Detect which cell encompasses the target text, then output its [x, y] center coordinate. 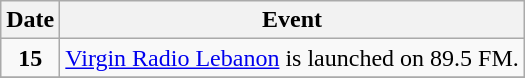
Virgin Radio Lebanon is launched on 89.5 FM. [292, 58]
15 [30, 58]
Date [30, 20]
Event [292, 20]
